Provide the [X, Y] coordinate of the cell's center where the given text is located.  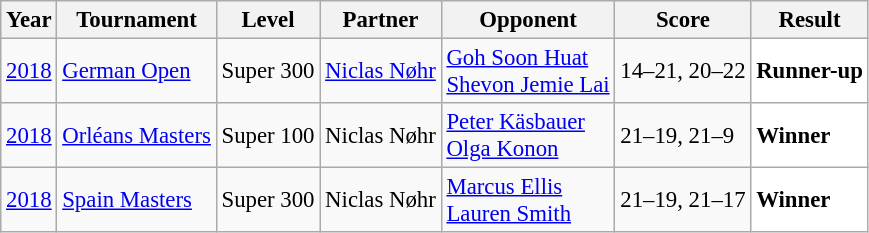
Orléans Masters [136, 136]
21–19, 21–9 [683, 136]
Score [683, 20]
Marcus Ellis Lauren Smith [528, 200]
Opponent [528, 20]
Peter Käsbauer Olga Konon [528, 136]
Year [29, 20]
Result [810, 20]
Goh Soon Huat Shevon Jemie Lai [528, 72]
Level [268, 20]
21–19, 21–17 [683, 200]
14–21, 20–22 [683, 72]
Tournament [136, 20]
Spain Masters [136, 200]
Partner [380, 20]
Runner-up [810, 72]
Super 100 [268, 136]
German Open [136, 72]
